From the cell containing the given text, extract its center point as (x, y) coordinate. 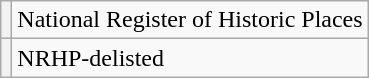
NRHP-delisted (190, 58)
National Register of Historic Places (190, 20)
